Output the [x, y] coordinate of the center of the cell containing the given text.  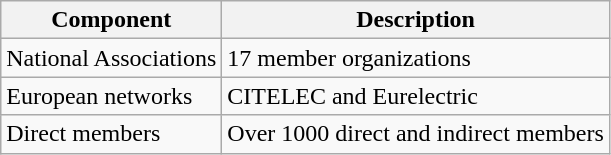
17 member organizations [416, 58]
Direct members [112, 134]
Description [416, 20]
Component [112, 20]
CITELEC and Eurelectric [416, 96]
Over 1000 direct and indirect members [416, 134]
National Associations [112, 58]
European networks [112, 96]
